From the cell containing the given text, extract its center point as (x, y) coordinate. 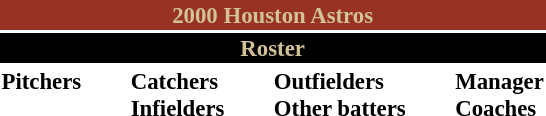
2000 Houston Astros (272, 15)
Roster (272, 48)
